Pinpoint the cell where the given text exists, returning its [x, y] midpoint coordinate. 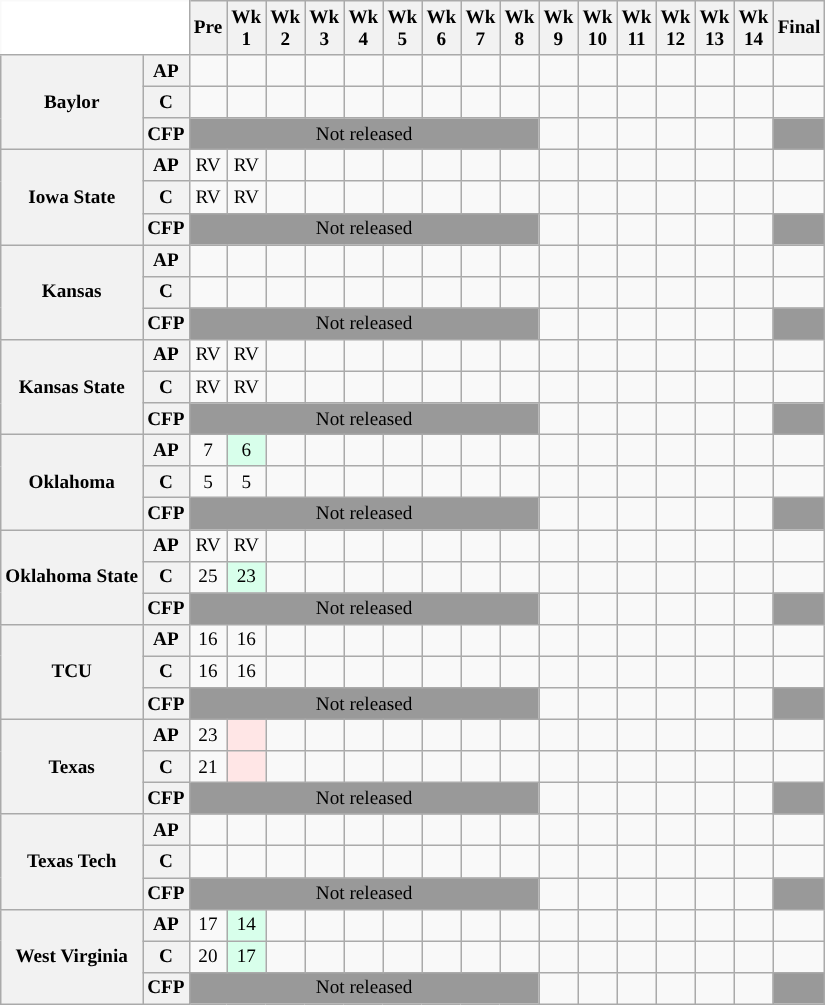
Kansas [72, 292]
Final [799, 28]
Wk8 [520, 28]
Wk9 [558, 28]
20 [208, 957]
21 [208, 767]
Wk12 [676, 28]
TCU [72, 672]
Wk1 [246, 28]
Iowa State [72, 198]
7 [208, 450]
Wk11 [636, 28]
Wk3 [324, 28]
Oklahoma [72, 482]
Wk5 [402, 28]
Pre [208, 28]
Wk7 [480, 28]
Oklahoma State [72, 576]
Wk10 [598, 28]
14 [246, 925]
6 [246, 450]
Kansas State [72, 386]
Baylor [72, 102]
Wk14 [754, 28]
West Virginia [72, 956]
Wk6 [442, 28]
Wk13 [714, 28]
Wk2 [286, 28]
Texas Tech [72, 862]
Wk4 [364, 28]
Texas [72, 766]
25 [208, 577]
